Extract the [X, Y] coordinate from the center of the cell holding the provided text.  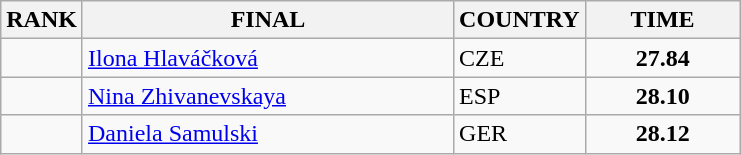
Nina Zhivanevskaya [268, 96]
ESP [520, 96]
27.84 [662, 58]
TIME [662, 20]
FINAL [268, 20]
Daniela Samulski [268, 134]
Ilona Hlaváčková [268, 58]
GER [520, 134]
COUNTRY [520, 20]
RANK [42, 20]
CZE [520, 58]
28.10 [662, 96]
28.12 [662, 134]
